Determine the (x, y) coordinate at the center of the cell enclosing the given text.  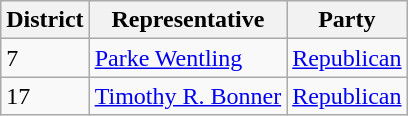
District (45, 20)
Parke Wentling (188, 58)
7 (45, 58)
Timothy R. Bonner (188, 96)
Representative (188, 20)
17 (45, 96)
Party (347, 20)
